Find where the given text appears and provide that cell's center as (X, Y) coordinate. 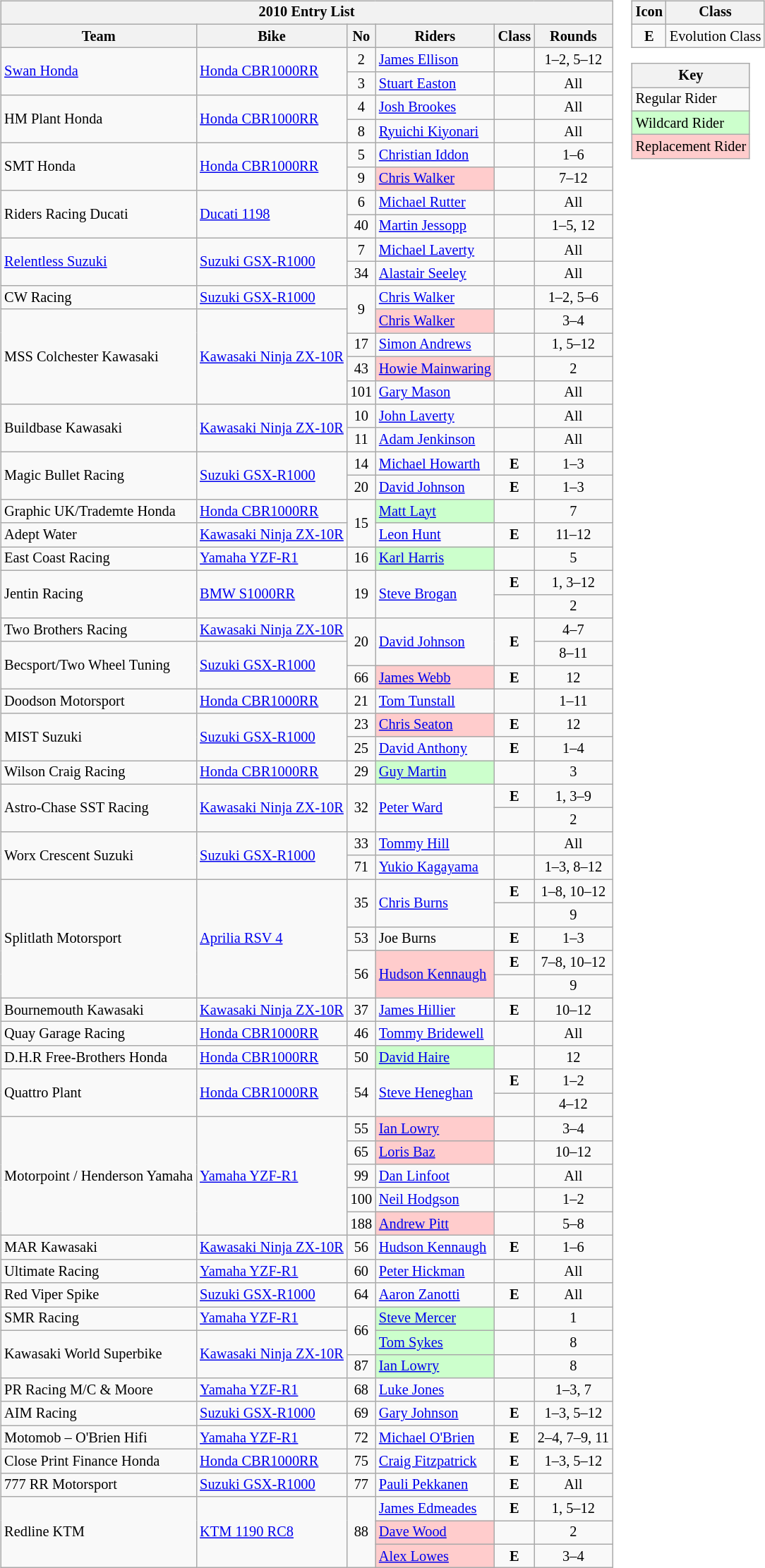
Chris Seaton (435, 725)
16 (361, 559)
Quattro Plant (99, 1092)
Stuart Easton (435, 84)
4–12 (573, 1105)
Kawasaki World Superbike (99, 1353)
Worx Crescent Suzuki (99, 855)
Steve Mercer (435, 1319)
2–4, 7–9, 11 (573, 1437)
Tom Sykes (435, 1342)
23 (361, 725)
Magic Bullet Racing (99, 476)
PR Racing M/C & Moore (99, 1390)
101 (361, 392)
25 (361, 749)
Tommy Hill (435, 844)
Wildcard Rider (691, 123)
Leon Hunt (435, 535)
35 (361, 903)
1, 3–12 (573, 582)
68 (361, 1390)
65 (361, 1152)
Adept Water (99, 535)
HM Plant Honda (99, 119)
Rounds (573, 36)
1, 3–9 (573, 796)
Loris Baz (435, 1152)
Karl Harris (435, 559)
8–11 (573, 653)
55 (361, 1128)
Motomob – O'Brien Hifi (99, 1437)
Ducati 1198 (272, 215)
Dan Linfoot (435, 1176)
Bournemouth Kawasaki (99, 1010)
72 (361, 1437)
Replacement Rider (691, 147)
Key (691, 76)
Doodson Motorsport (99, 701)
Jentin Racing (99, 594)
32 (361, 807)
1–2, 5–6 (573, 298)
Howie Mainwaring (435, 368)
James Ellison (435, 60)
Gary Mason (435, 392)
Craig Fitzpatrick (435, 1461)
43 (361, 368)
Yukio Kagayama (435, 867)
Bike (272, 36)
Riders (435, 36)
MAR Kawasaki (99, 1248)
CW Racing (99, 298)
Michael Howarth (435, 464)
Steve Brogan (435, 594)
Michael Rutter (435, 203)
Motorpoint / Henderson Yamaha (99, 1176)
7–12 (573, 179)
15 (361, 522)
Astro-Chase SST Racing (99, 807)
D.H.R Free-Brothers Honda (99, 1058)
Gary Johnson (435, 1413)
Michael Laverty (435, 250)
Guy Martin (435, 773)
188 (361, 1224)
James Edmeades (435, 1509)
Alex Lowes (435, 1556)
James Hillier (435, 1010)
64 (361, 1295)
Luke Jones (435, 1390)
10 (361, 416)
11–12 (573, 535)
Matt Layt (435, 511)
Michael O'Brien (435, 1437)
2010 Entry List (306, 13)
Icon (649, 13)
Redline KTM (99, 1533)
Aaron Zanotti (435, 1295)
Red Viper Spike (99, 1295)
Quay Garage Racing (99, 1034)
Ultimate Racing (99, 1271)
Close Print Finance Honda (99, 1461)
Andrew Pitt (435, 1224)
Splitlath Motorsport (99, 939)
54 (361, 1092)
87 (361, 1366)
Swan Honda (99, 72)
46 (361, 1034)
60 (361, 1271)
1–4 (573, 749)
53 (361, 939)
Adam Jenkinson (435, 440)
1–3, 8–12 (573, 867)
Tommy Bridewell (435, 1034)
David Haire (435, 1058)
6 (361, 203)
Riders Racing Ducati (99, 215)
Wilson Craig Racing (99, 773)
Relentless Suzuki (99, 261)
17 (361, 345)
Pauli Pekkanen (435, 1485)
Aprilia RSV 4 (272, 939)
Steve Heneghan (435, 1092)
7–8, 10–12 (573, 963)
11 (361, 440)
East Coast Racing (99, 559)
4 (361, 107)
Joe Burns (435, 939)
Two Brothers Racing (99, 630)
14 (361, 464)
David Anthony (435, 749)
1–5, 12 (573, 227)
Becsport/Two Wheel Tuning (99, 665)
MSS Colchester Kawasaki (99, 357)
77 (361, 1485)
Team (99, 36)
Dave Wood (435, 1533)
5–8 (573, 1224)
SMT Honda (99, 167)
Peter Hickman (435, 1271)
James Webb (435, 677)
Tom Tunstall (435, 701)
1 (573, 1319)
1–3, 7 (573, 1390)
1–11 (573, 701)
Evolution Class (716, 36)
50 (361, 1058)
4–7 (573, 630)
777 RR Motorsport (99, 1485)
BMW S1000RR (272, 594)
Simon Andrews (435, 345)
SMR Racing (99, 1319)
37 (361, 1010)
69 (361, 1413)
88 (361, 1533)
19 (361, 594)
Josh Brookes (435, 107)
Martin Jessopp (435, 227)
MIST Suzuki (99, 737)
No (361, 36)
21 (361, 701)
Neil Hodgson (435, 1200)
34 (361, 274)
1–8, 10–12 (573, 891)
29 (361, 773)
Graphic UK/Trademte Honda (99, 511)
John Laverty (435, 416)
Christian Iddon (435, 155)
1–2, 5–12 (573, 60)
40 (361, 227)
Chris Burns (435, 903)
Peter Ward (435, 807)
Ryuichi Kiyonari (435, 131)
Regular Rider (691, 99)
Alastair Seeley (435, 274)
AIM Racing (99, 1413)
100 (361, 1200)
75 (361, 1461)
71 (361, 867)
KTM 1190 RC8 (272, 1533)
99 (361, 1176)
33 (361, 844)
Buildbase Kawasaki (99, 428)
